From the cell containing the given text, extract its center point as (x, y) coordinate. 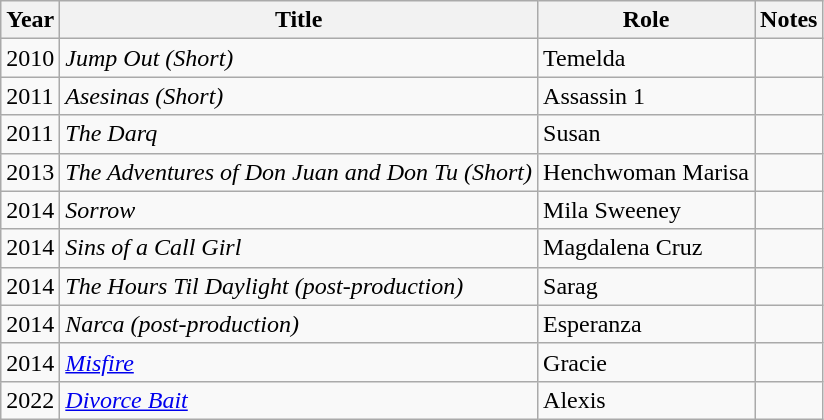
The Darq (299, 134)
Notes (789, 20)
Gracie (646, 362)
Sorrow (299, 210)
2022 (30, 400)
Year (30, 20)
Magdalena Cruz (646, 248)
Mila Sweeney (646, 210)
Jump Out (Short) (299, 58)
Divorce Bait (299, 400)
Sarag (646, 286)
Title (299, 20)
Assassin 1 (646, 96)
The Hours Til Daylight (post-production) (299, 286)
Temelda (646, 58)
Role (646, 20)
2010 (30, 58)
Misfire (299, 362)
Alexis (646, 400)
Narca (post-production) (299, 324)
Esperanza (646, 324)
Sins of a Call Girl (299, 248)
The Adventures of Don Juan and Don Tu (Short) (299, 172)
2013 (30, 172)
Susan (646, 134)
Henchwoman Marisa (646, 172)
Asesinas (Short) (299, 96)
